Extract the [X, Y] coordinate from the center of the cell holding the provided text.  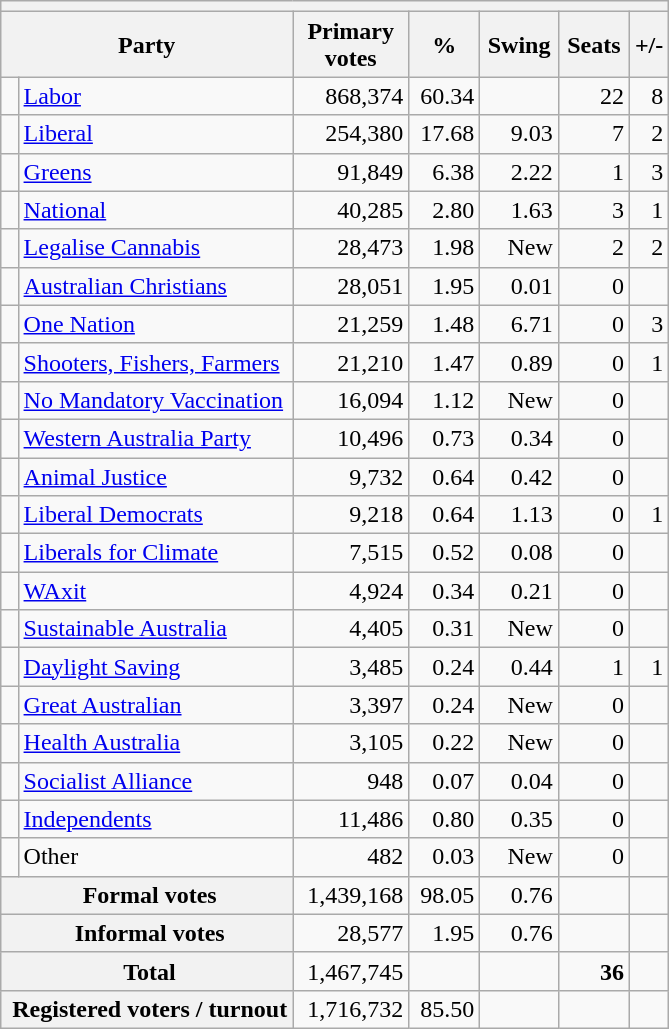
6.38 [444, 172]
0.73 [444, 438]
36 [594, 971]
11,486 [351, 819]
0.01 [520, 286]
28,051 [351, 286]
1,467,745 [351, 971]
0.03 [444, 857]
Labor [156, 96]
Independents [156, 819]
9,218 [351, 515]
2.80 [444, 210]
Greens [156, 172]
6.71 [520, 324]
98.05 [444, 895]
4,924 [351, 591]
0.42 [520, 477]
Seats [594, 44]
482 [351, 857]
0.04 [520, 781]
Registered voters / turnout [147, 1009]
Liberal Democrats [156, 515]
3,485 [351, 667]
0.80 [444, 819]
Australian Christians [156, 286]
Primary votes [351, 44]
254,380 [351, 134]
868,374 [351, 96]
4,405 [351, 629]
0.44 [520, 667]
3,105 [351, 743]
91,849 [351, 172]
WAxit [156, 591]
22 [594, 96]
0.22 [444, 743]
1,439,168 [351, 895]
21,259 [351, 324]
Sustainable Australia [156, 629]
2.22 [520, 172]
Formal votes [147, 895]
Shooters, Fishers, Farmers [156, 362]
85.50 [444, 1009]
1,716,732 [351, 1009]
Swing [520, 44]
7 [594, 134]
Daylight Saving [156, 667]
1.12 [444, 400]
28,473 [351, 248]
Animal Justice [156, 477]
Socialist Alliance [156, 781]
10,496 [351, 438]
16,094 [351, 400]
Informal votes [147, 933]
1.48 [444, 324]
17.68 [444, 134]
Health Australia [156, 743]
0.35 [520, 819]
8 [648, 96]
+/- [648, 44]
3,397 [351, 705]
0.07 [444, 781]
21,210 [351, 362]
0.89 [520, 362]
Party [147, 44]
% [444, 44]
28,577 [351, 933]
Liberals for Climate [156, 553]
40,285 [351, 210]
0.31 [444, 629]
1.47 [444, 362]
One Nation [156, 324]
No Mandatory Vaccination [156, 400]
Legalise Cannabis [156, 248]
Western Australia Party [156, 438]
7,515 [351, 553]
1.13 [520, 515]
0.21 [520, 591]
National [156, 210]
60.34 [444, 96]
1.63 [520, 210]
1.98 [444, 248]
Total [147, 971]
Liberal [156, 134]
948 [351, 781]
0.52 [444, 553]
0.08 [520, 553]
9,732 [351, 477]
Other [156, 857]
9.03 [520, 134]
Great Australian [156, 705]
